Locate the cell with the specified text and output its [X, Y] center coordinate. 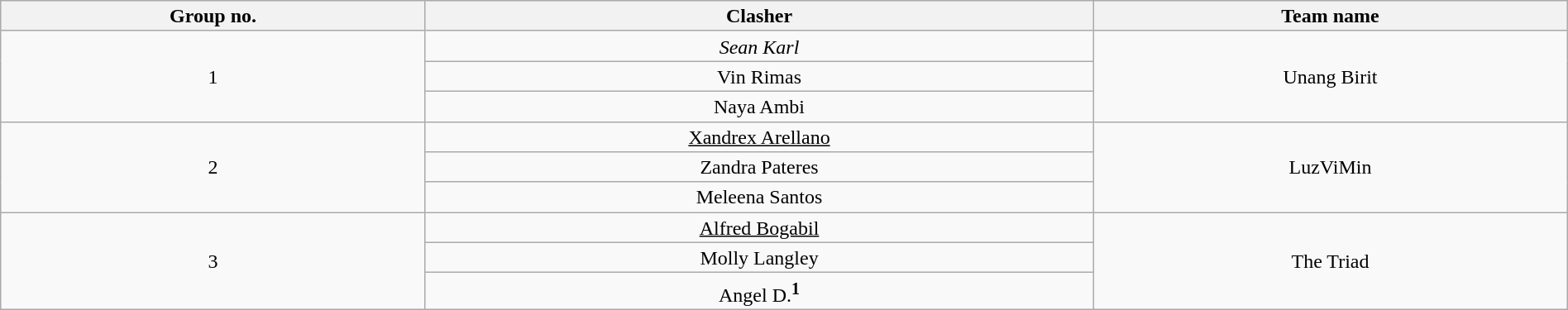
Alfred Bogabil [759, 228]
The Triad [1331, 261]
2 [213, 167]
Vin Rimas [759, 76]
1 [213, 76]
LuzViMin [1331, 167]
Zandra Pateres [759, 167]
Team name [1331, 17]
Naya Ambi [759, 106]
Angel D.1 [759, 291]
Meleena Santos [759, 197]
Group no. [213, 17]
Sean Karl [759, 46]
Clasher [759, 17]
3 [213, 261]
Unang Birit [1331, 76]
Xandrex Arellano [759, 137]
Molly Langley [759, 258]
